Identify which cell holds the provided text, then report its (X, Y) central coordinate. 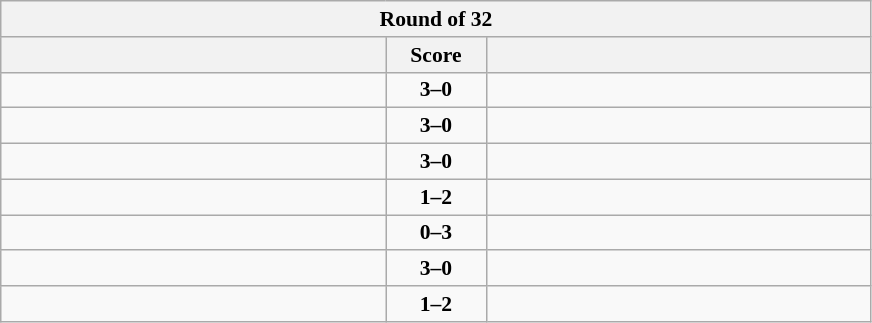
Score (436, 55)
Round of 32 (436, 19)
0–3 (436, 233)
